Identify which cell holds the provided text, then report its (X, Y) central coordinate. 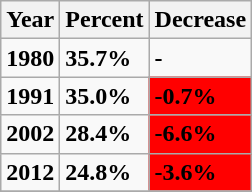
Percent (104, 20)
Decrease (200, 20)
35.7% (104, 58)
2012 (30, 172)
-3.6% (200, 172)
1980 (30, 58)
-6.6% (200, 134)
Year (30, 20)
-0.7% (200, 96)
2002 (30, 134)
1991 (30, 96)
24.8% (104, 172)
35.0% (104, 96)
- (200, 58)
28.4% (104, 134)
